Output the [X, Y] coordinate of the center of the cell containing the given text.  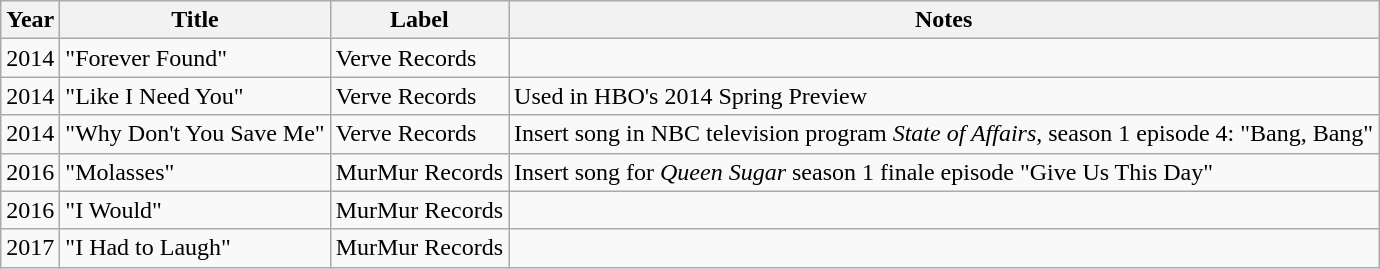
2017 [30, 248]
Title [195, 20]
"Like I Need You" [195, 96]
Insert song in NBC television program State of Affairs, season 1 episode 4: "Bang, Bang" [944, 134]
Notes [944, 20]
Insert song for Queen Sugar season 1 finale episode "Give Us This Day" [944, 172]
Label [419, 20]
"Molasses" [195, 172]
Used in HBO's 2014 Spring Preview [944, 96]
Year [30, 20]
"Forever Found" [195, 58]
"I Would" [195, 210]
"Why Don't You Save Me" [195, 134]
"I Had to Laugh" [195, 248]
